Scan for the cell matching the given text and deliver its [X, Y] coordinate at center. 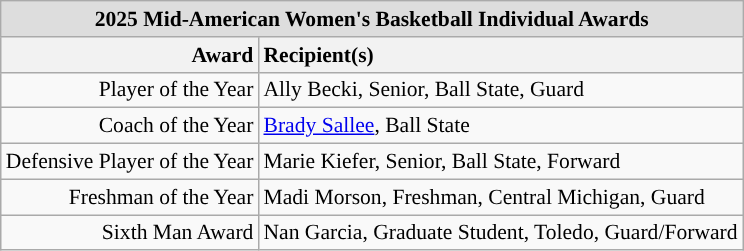
Sixth Man Award [130, 233]
Defensive Player of the Year [130, 162]
2025 Mid-American Women's Basketball Individual Awards [372, 19]
Brady Sallee, Ball State [500, 126]
Player of the Year [130, 90]
Madi Morson, Freshman, Central Michigan, Guard [500, 197]
Nan Garcia, Graduate Student, Toledo, Guard/Forward [500, 233]
Award [130, 55]
Freshman of the Year [130, 197]
Coach of the Year [130, 126]
Recipient(s) [500, 55]
Ally Becki, Senior, Ball State, Guard [500, 90]
Marie Kiefer, Senior, Ball State, Forward [500, 162]
